Pinpoint the cell where the given text exists, returning its [x, y] midpoint coordinate. 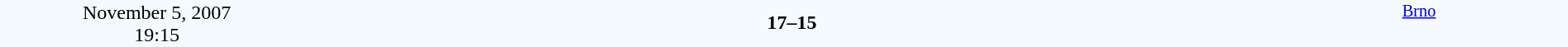
17–15 [791, 22]
November 5, 200719:15 [157, 23]
Brno [1419, 23]
